Capture the cell that displays the provided text and extract its [X, Y] central coordinate. 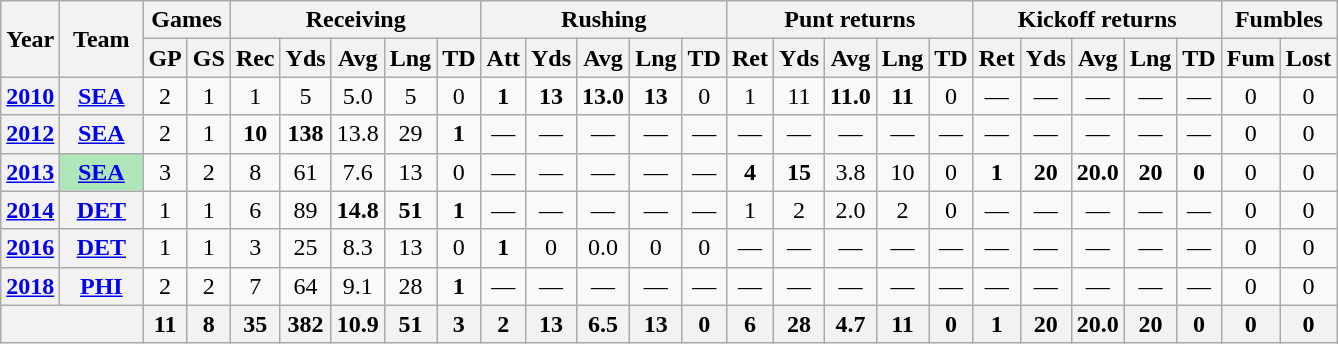
2016 [30, 248]
25 [306, 248]
PHI [102, 286]
2014 [30, 210]
61 [306, 172]
2018 [30, 286]
14.8 [358, 210]
10.9 [358, 324]
GS [208, 58]
Rushing [604, 20]
64 [306, 286]
138 [306, 134]
7.6 [358, 172]
2012 [30, 134]
Fumbles [1278, 20]
0.0 [604, 248]
4.7 [851, 324]
GP [165, 58]
11.0 [851, 96]
Rec [255, 58]
382 [306, 324]
Fum [1250, 58]
Team [102, 39]
8.3 [358, 248]
13.0 [604, 96]
5.0 [358, 96]
15 [798, 172]
4 [750, 172]
6.5 [604, 324]
35 [255, 324]
7 [255, 286]
Games [186, 20]
Lost [1308, 58]
Year [30, 39]
Punt returns [850, 20]
2.0 [851, 210]
2010 [30, 96]
2013 [30, 172]
Receiving [356, 20]
13.8 [358, 134]
29 [410, 134]
9.1 [358, 286]
3.8 [851, 172]
89 [306, 210]
Att [503, 58]
Kickoff returns [1097, 20]
